Provide the (x, y) coordinate of the cell's center where the given text is located.  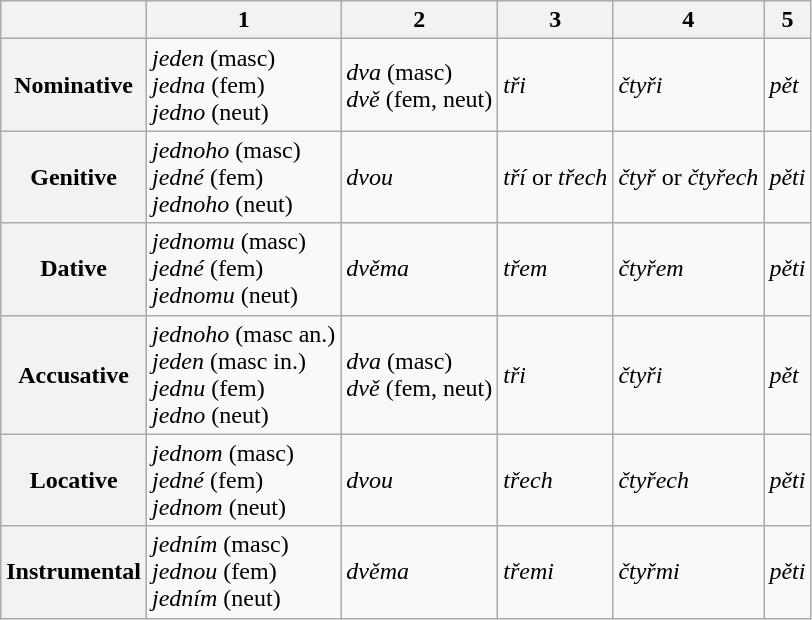
čtyř or čtyřech (688, 177)
čtyřmi (688, 572)
2 (420, 20)
Dative (74, 269)
tří or třech (556, 177)
čtyřem (688, 269)
Genitive (74, 177)
jeden (masc)jedna (fem)jedno (neut) (243, 85)
Instrumental (74, 572)
3 (556, 20)
třem (556, 269)
třemi (556, 572)
třech (556, 480)
čtyřech (688, 480)
5 (788, 20)
jednomu (masc)jedné (fem)jednomu (neut) (243, 269)
Locative (74, 480)
jednoho (masc an.)jeden (masc in.)jednu (fem)jedno (neut) (243, 374)
jednoho (masc)jedné (fem)jednoho (neut) (243, 177)
1 (243, 20)
4 (688, 20)
Accusative (74, 374)
jednom (masc)jedné (fem)jednom (neut) (243, 480)
jedním (masc)jednou (fem)jedním (neut) (243, 572)
Nominative (74, 85)
